Extract the (x, y) coordinate from the center of the cell holding the provided text.  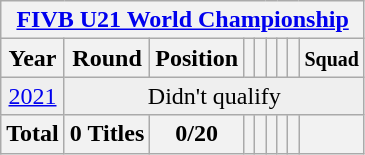
Squad (332, 58)
Position (197, 58)
Total (33, 134)
Round (107, 58)
Year (33, 58)
0 Titles (107, 134)
2021 (33, 96)
FIVB U21 World Championship (183, 20)
0/20 (197, 134)
Didn't qualify (214, 96)
